Find where the given text appears and provide that cell's center as (x, y) coordinate. 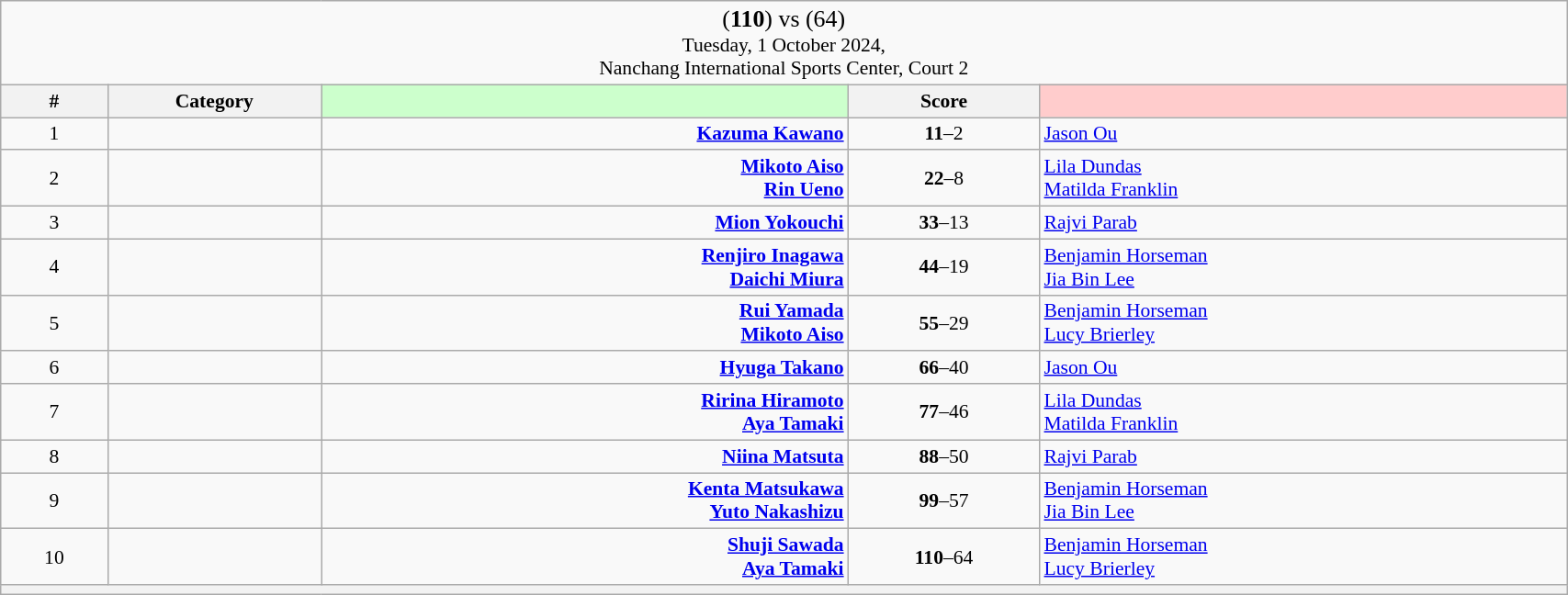
Kazuma Kawano (585, 134)
7 (54, 411)
55–29 (944, 323)
Kenta Matsukawa Yuto Nakashizu (585, 501)
Renjiro Inagawa Daichi Miura (585, 266)
Ririna Hiramoto Aya Tamaki (585, 411)
3 (54, 223)
4 (54, 266)
99–57 (944, 501)
88–50 (944, 456)
110–64 (944, 556)
11–2 (944, 134)
2 (54, 178)
# (54, 101)
(110) vs (64)Tuesday, 1 October 2024, Nanchang International Sports Center, Court 2 (784, 42)
1 (54, 134)
9 (54, 501)
77–46 (944, 411)
Category (215, 101)
33–13 (944, 223)
10 (54, 556)
Rui Yamada Mikoto Aiso (585, 323)
8 (54, 456)
Niina Matsuta (585, 456)
6 (54, 368)
66–40 (944, 368)
22–8 (944, 178)
5 (54, 323)
Hyuga Takano (585, 368)
Score (944, 101)
Shuji Sawada Aya Tamaki (585, 556)
44–19 (944, 266)
Mion Yokouchi (585, 223)
Mikoto Aiso Rin Ueno (585, 178)
